Search for the cell housing the specified text and yield its [x, y] center coordinate. 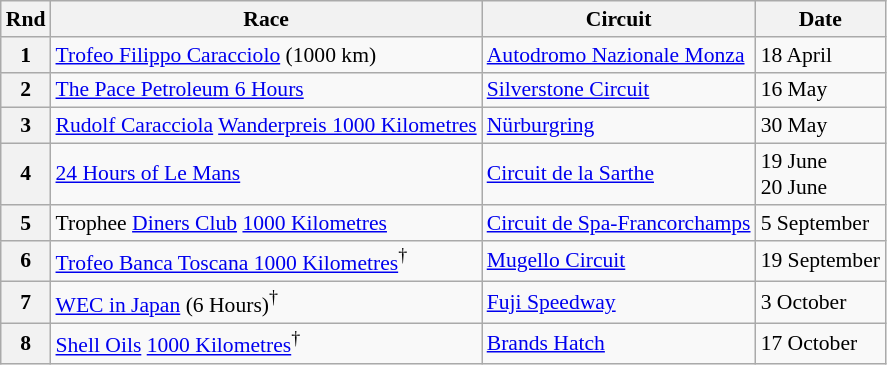
Circuit [619, 19]
7 [26, 302]
6 [26, 260]
The Pace Petroleum 6 Hours [266, 90]
3 [26, 126]
Race [266, 19]
Silverstone Circuit [619, 90]
Date [820, 19]
18 April [820, 55]
1 [26, 55]
Autodromo Nazionale Monza [619, 55]
Shell Oils 1000 Kilometres† [266, 344]
Trophee Diners Club 1000 Kilometres [266, 223]
Circuit de Spa-Francorchamps [619, 223]
5 September [820, 223]
Circuit de la Sarthe [619, 174]
30 May [820, 126]
Trofeo Filippo Caracciolo (1000 km) [266, 55]
WEC in Japan (6 Hours)† [266, 302]
8 [26, 344]
Fuji Speedway [619, 302]
24 Hours of Le Mans [266, 174]
19 September [820, 260]
2 [26, 90]
Brands Hatch [619, 344]
4 [26, 174]
3 October [820, 302]
Nürburgring [619, 126]
19 June20 June [820, 174]
5 [26, 223]
16 May [820, 90]
17 October [820, 344]
Mugello Circuit [619, 260]
Rudolf Caracciola Wanderpreis 1000 Kilometres [266, 126]
Trofeo Banca Toscana 1000 Kilometres† [266, 260]
Rnd [26, 19]
